Find where the given text appears and provide that cell's center as [x, y] coordinate. 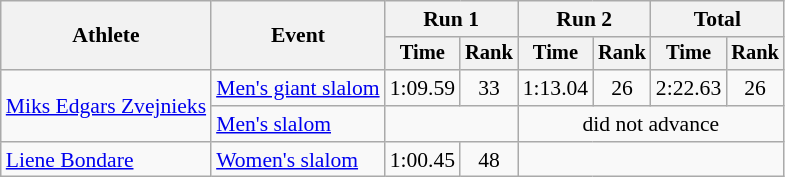
Run 1 [452, 19]
Miks Edgars Zvejnieks [106, 106]
33 [489, 88]
did not advance [651, 124]
Total [718, 19]
Run 2 [584, 19]
Men's giant slalom [298, 88]
Event [298, 36]
1:13.04 [556, 88]
2:22.63 [688, 88]
Men's slalom [298, 124]
Athlete [106, 36]
1:09.59 [422, 88]
